Return (x, y) of the center of cell containing provided text 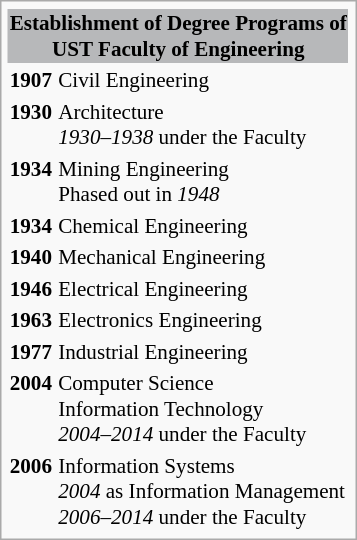
Information Systems2004 as Information Management2006–2014 under the Faculty (203, 491)
1946 (30, 288)
Establishment of Degree Programs ofUST Faculty of Engineering (178, 36)
1977 (30, 351)
Mining EngineeringPhased out in 1948 (203, 181)
Civil Engineering (203, 80)
Mechanical Engineering (203, 257)
1907 (30, 80)
Electronics Engineering (203, 320)
1963 (30, 320)
1940 (30, 257)
Chemical Engineering (203, 225)
Computer ScienceInformation Technology2004–2014 under the Faculty (203, 409)
Industrial Engineering (203, 351)
Architecture1930–1938 under the Faculty (203, 124)
2004 (30, 409)
Electrical Engineering (203, 288)
2006 (30, 491)
1930 (30, 124)
